Output the [x, y] coordinate of the center of the cell containing the given text.  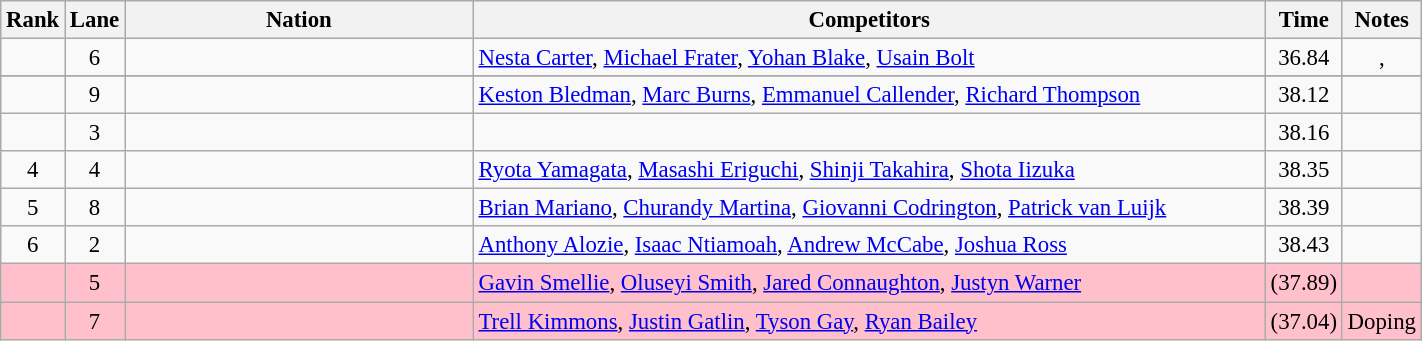
38.12 [1304, 95]
Ryota Yamagata, Masashi Eriguchi, Shinji Takahira, Shota Iizuka [869, 170]
Keston Bledman, Marc Burns, Emmanuel Callender, Richard Thompson [869, 95]
Nesta Carter, Michael Frater, Yohan Blake, Usain Bolt [869, 58]
Doping [1382, 321]
9 [95, 95]
38.35 [1304, 170]
38.39 [1304, 208]
Trell Kimmons, Justin Gatlin, Tyson Gay, Ryan Bailey [869, 321]
2 [95, 245]
(37.04) [1304, 321]
Anthony Alozie, Isaac Ntiamoah, Andrew McCabe, Joshua Ross [869, 245]
38.43 [1304, 245]
8 [95, 208]
(37.89) [1304, 283]
3 [95, 133]
Rank [33, 20]
Competitors [869, 20]
7 [95, 321]
36.84 [1304, 58]
Lane [95, 20]
Time [1304, 20]
Nation [300, 20]
38.16 [1304, 133]
Brian Mariano, Churandy Martina, Giovanni Codrington, Patrick van Luijk [869, 208]
, [1382, 58]
Gavin Smellie, Oluseyi Smith, Jared Connaughton, Justyn Warner [869, 283]
Notes [1382, 20]
